Capture the cell that displays the provided text and extract its [X, Y] central coordinate. 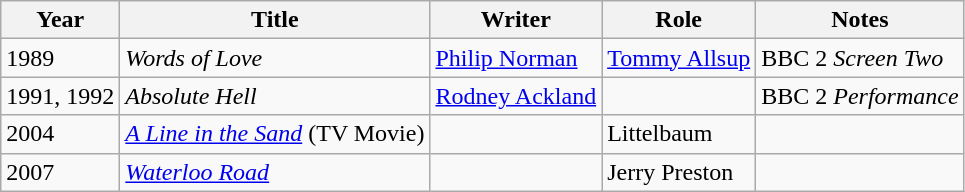
Littelbaum [679, 134]
Rodney Ackland [516, 96]
2004 [60, 134]
Philip Norman [516, 58]
Absolute Hell [275, 96]
Jerry Preston [679, 172]
Waterloo Road [275, 172]
Words of Love [275, 58]
Notes [860, 20]
Tommy Allsup [679, 58]
Title [275, 20]
2007 [60, 172]
BBC 2 Screen Two [860, 58]
BBC 2 Performance [860, 96]
Year [60, 20]
A Line in the Sand (TV Movie) [275, 134]
Role [679, 20]
1991, 1992 [60, 96]
1989 [60, 58]
Writer [516, 20]
